Capture the cell that displays the provided text and extract its (x, y) central coordinate. 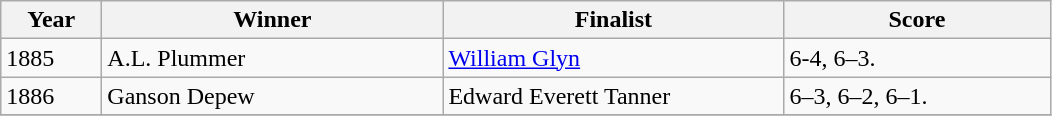
6-4, 6–3. (917, 58)
Finalist (614, 20)
Winner (272, 20)
1886 (52, 96)
Ganson Depew (272, 96)
William Glyn (614, 58)
A.L. Plummer (272, 58)
1885 (52, 58)
Year (52, 20)
Score (917, 20)
Edward Everett Tanner (614, 96)
6–3, 6–2, 6–1. (917, 96)
